Locate the cell with the specified text and output its (X, Y) center coordinate. 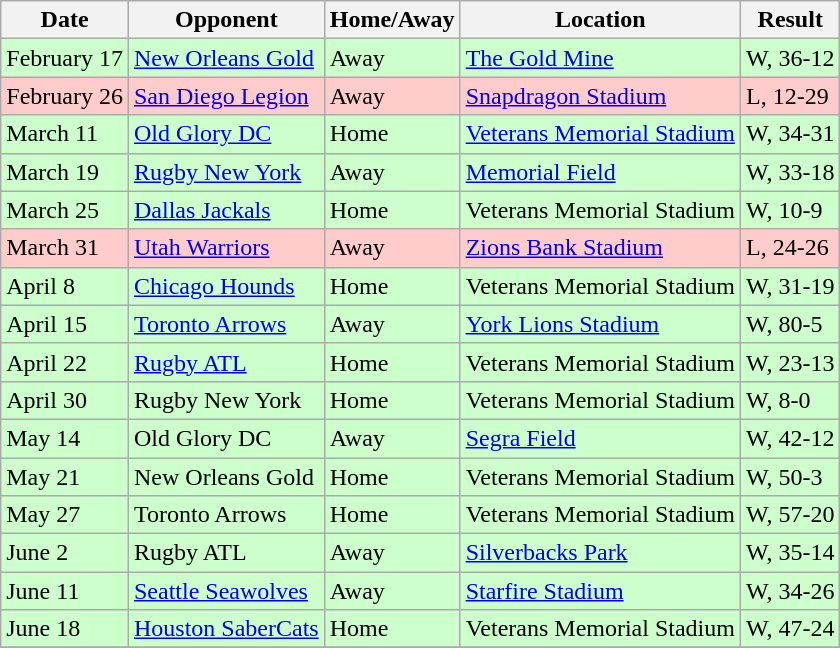
The Gold Mine (600, 58)
Chicago Hounds (226, 286)
W, 36-12 (790, 58)
San Diego Legion (226, 96)
W, 34-31 (790, 134)
Segra Field (600, 438)
York Lions Stadium (600, 324)
Houston SaberCats (226, 629)
Date (65, 20)
W, 80-5 (790, 324)
March 19 (65, 172)
April 30 (65, 400)
Location (600, 20)
April 8 (65, 286)
L, 12-29 (790, 96)
Home/Away (392, 20)
W, 8-0 (790, 400)
W, 10-9 (790, 210)
April 15 (65, 324)
Result (790, 20)
Zions Bank Stadium (600, 248)
April 22 (65, 362)
W, 23-13 (790, 362)
June 11 (65, 591)
W, 31-19 (790, 286)
W, 57-20 (790, 515)
February 26 (65, 96)
Utah Warriors (226, 248)
May 27 (65, 515)
March 25 (65, 210)
Snapdragon Stadium (600, 96)
June 2 (65, 553)
W, 50-3 (790, 477)
W, 35-14 (790, 553)
W, 34-26 (790, 591)
May 21 (65, 477)
Seattle Seawolves (226, 591)
March 31 (65, 248)
February 17 (65, 58)
L, 24-26 (790, 248)
May 14 (65, 438)
W, 42-12 (790, 438)
March 11 (65, 134)
Silverbacks Park (600, 553)
June 18 (65, 629)
Dallas Jackals (226, 210)
Memorial Field (600, 172)
W, 47-24 (790, 629)
Opponent (226, 20)
Starfire Stadium (600, 591)
W, 33-18 (790, 172)
